For the text-containing cell, return its midpoint in [X, Y] coordinate format. 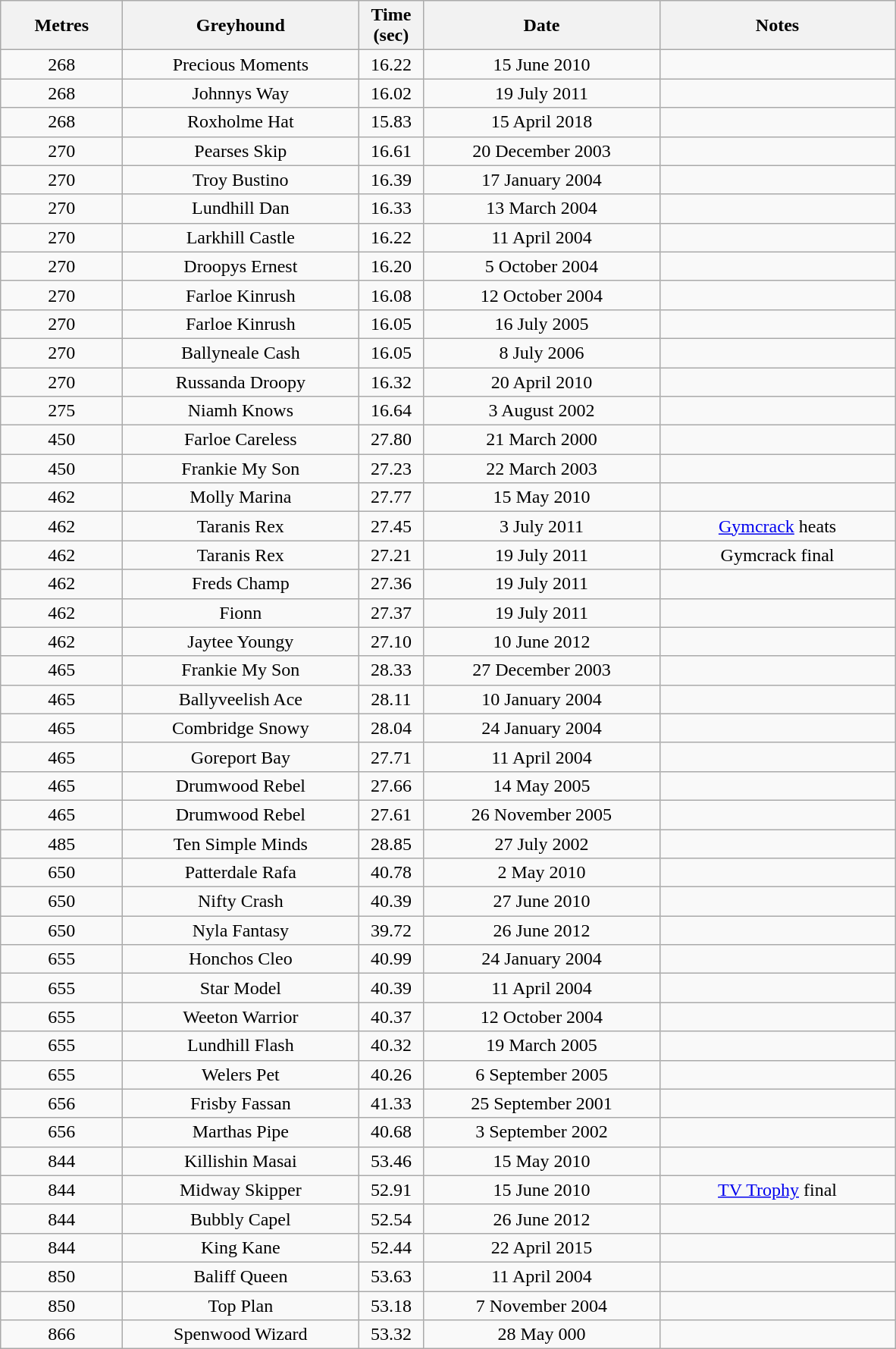
Gymcrack heats [778, 526]
10 January 2004 [541, 699]
28.11 [391, 699]
27.36 [391, 584]
16.64 [391, 411]
866 [62, 1335]
Midway Skipper [241, 1190]
27.21 [391, 555]
52.91 [391, 1190]
19 March 2005 [541, 1046]
Nifty Crash [241, 902]
Russanda Droopy [241, 381]
Johnnys Way [241, 93]
26 November 2005 [541, 814]
Roxholme Hat [241, 122]
53.63 [391, 1276]
16.08 [391, 295]
10 June 2012 [541, 642]
Niamh Knows [241, 411]
Weeton Warrior [241, 1017]
28.04 [391, 728]
53.46 [391, 1161]
27 June 2010 [541, 902]
Top Plan [241, 1305]
16.02 [391, 93]
Farloe Careless [241, 440]
Killishin Masai [241, 1161]
40.78 [391, 873]
27.66 [391, 786]
16.32 [391, 381]
Patterdale Rafa [241, 873]
Baliff Queen [241, 1276]
27 July 2002 [541, 844]
27.37 [391, 613]
Ten Simple Minds [241, 844]
Frisby Fassan [241, 1103]
Fionn [241, 613]
Pearses Skip [241, 151]
25 September 2001 [541, 1103]
16.33 [391, 209]
3 July 2011 [541, 526]
Larkhill Castle [241, 237]
Jaytee Youngy [241, 642]
40.26 [391, 1074]
TV Trophy final [778, 1190]
17 January 2004 [541, 180]
20 December 2003 [541, 151]
27.10 [391, 642]
2 May 2010 [541, 873]
53.18 [391, 1305]
Ballyneale Cash [241, 353]
Lundhill Flash [241, 1046]
16.61 [391, 151]
Troy Bustino [241, 180]
14 May 2005 [541, 786]
Welers Pet [241, 1074]
Molly Marina [241, 497]
Bubbly Capel [241, 1219]
Lundhill Dan [241, 209]
Marthas Pipe [241, 1132]
6 September 2005 [541, 1074]
20 April 2010 [541, 381]
28 May 000 [541, 1335]
8 July 2006 [541, 353]
Time (sec) [391, 26]
39.72 [391, 930]
7 November 2004 [541, 1305]
Combridge Snowy [241, 728]
Droopys Ernest [241, 266]
27.71 [391, 757]
16 July 2005 [541, 324]
Greyhound [241, 26]
Gymcrack final [778, 555]
Honchos Cleo [241, 959]
40.99 [391, 959]
13 March 2004 [541, 209]
21 March 2000 [541, 440]
15.83 [391, 122]
52.54 [391, 1219]
Metres [62, 26]
Goreport Bay [241, 757]
275 [62, 411]
22 April 2015 [541, 1247]
40.32 [391, 1046]
485 [62, 844]
28.33 [391, 670]
Notes [778, 26]
Nyla Fantasy [241, 930]
15 April 2018 [541, 122]
Star Model [241, 988]
41.33 [391, 1103]
27.45 [391, 526]
Date [541, 26]
28.85 [391, 844]
27.80 [391, 440]
Precious Moments [241, 64]
16.39 [391, 180]
52.44 [391, 1247]
3 August 2002 [541, 411]
40.68 [391, 1132]
27.77 [391, 497]
King Kane [241, 1247]
Spenwood Wizard [241, 1335]
27.61 [391, 814]
Freds Champ [241, 584]
Ballyveelish Ace [241, 699]
27 December 2003 [541, 670]
3 September 2002 [541, 1132]
27.23 [391, 469]
53.32 [391, 1335]
5 October 2004 [541, 266]
40.37 [391, 1017]
22 March 2003 [541, 469]
16.20 [391, 266]
